Scan for the cell matching the given text and deliver its [X, Y] coordinate at center. 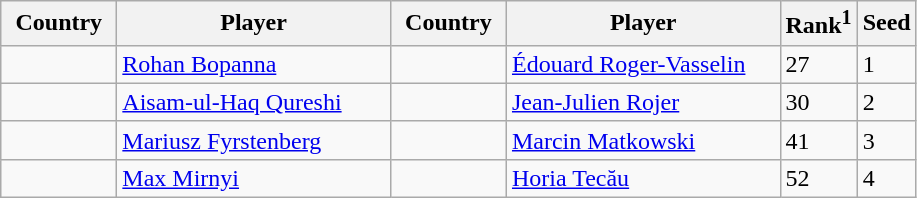
3 [886, 140]
1 [886, 64]
Rank1 [818, 24]
4 [886, 178]
Rohan Bopanna [254, 64]
Édouard Roger-Vasselin [643, 64]
Seed [886, 24]
Aisam-ul-Haq Qureshi [254, 102]
Max Mirnyi [254, 178]
30 [818, 102]
Horia Tecău [643, 178]
41 [818, 140]
Marcin Matkowski [643, 140]
52 [818, 178]
Mariusz Fyrstenberg [254, 140]
Jean-Julien Rojer [643, 102]
27 [818, 64]
2 [886, 102]
